Return the (X, Y) coordinate for the center point of the cell that contains the specified text.  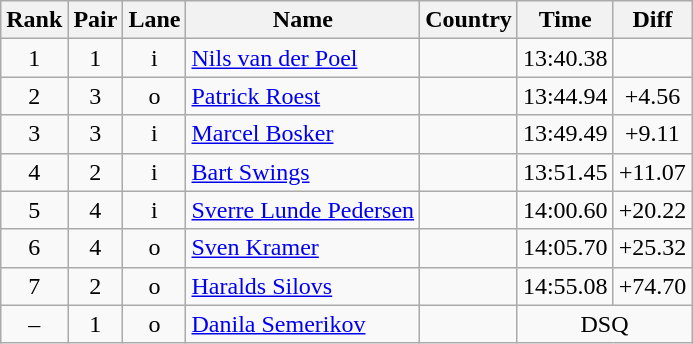
5 (34, 210)
13:51.45 (565, 172)
Pair (96, 20)
13:49.49 (565, 134)
Haralds Silovs (303, 286)
14:05.70 (565, 248)
+9.11 (652, 134)
13:44.94 (565, 96)
+20.22 (652, 210)
+74.70 (652, 286)
– (34, 324)
Time (565, 20)
Diff (652, 20)
7 (34, 286)
Marcel Bosker (303, 134)
Name (303, 20)
14:55.08 (565, 286)
Patrick Roest (303, 96)
Bart Swings (303, 172)
13:40.38 (565, 58)
Country (469, 20)
+25.32 (652, 248)
Nils van der Poel (303, 58)
+4.56 (652, 96)
Danila Semerikov (303, 324)
6 (34, 248)
Lane (154, 20)
14:00.60 (565, 210)
Rank (34, 20)
Sverre Lunde Pedersen (303, 210)
DSQ (604, 324)
+11.07 (652, 172)
Sven Kramer (303, 248)
